Return the [X, Y] coordinate for the center point of the cell that contains the specified text.  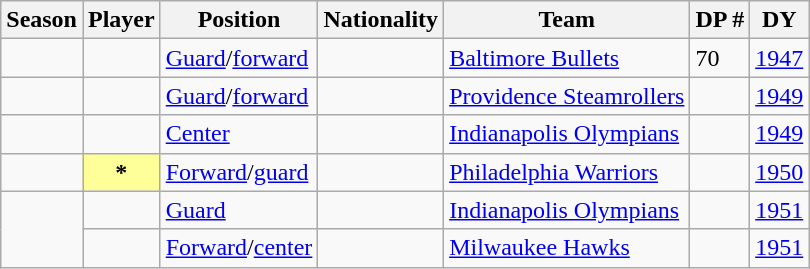
Milwaukee Hawks [567, 248]
Providence Steamrollers [567, 96]
DP # [720, 20]
Forward/center [239, 248]
70 [720, 58]
Team [567, 20]
Player [121, 20]
Season [42, 20]
Philadelphia Warriors [567, 172]
1947 [780, 58]
Nationality [381, 20]
* [121, 172]
Center [239, 134]
Baltimore Bullets [567, 58]
Position [239, 20]
Forward/guard [239, 172]
DY [780, 20]
1950 [780, 172]
Guard [239, 210]
